For the text-containing cell, return its midpoint in [x, y] coordinate format. 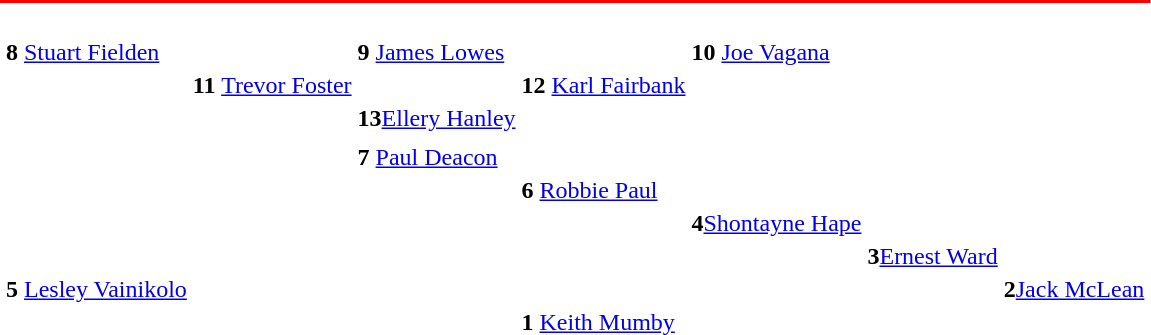
8 Stuart Fielden [96, 53]
13Ellery Hanley [436, 119]
2Jack McLean [1074, 289]
6 Robbie Paul [604, 191]
3Ernest Ward [932, 257]
11 Trevor Foster [272, 85]
5 Lesley Vainikolo [96, 289]
9 James Lowes [436, 53]
12 Karl Fairbank [604, 85]
7 Paul Deacon [436, 157]
10 Joe Vagana [776, 53]
4Shontayne Hape [776, 223]
